Detect which cell encompasses the target text, then output its (X, Y) center coordinate. 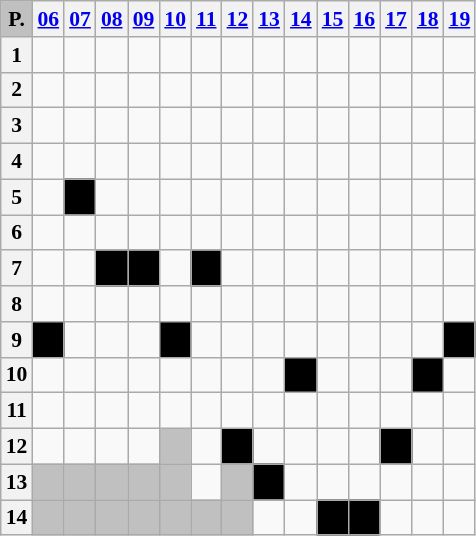
15 (333, 19)
P. (17, 19)
07 (80, 19)
17 (396, 19)
6 (17, 233)
06 (48, 19)
18 (428, 19)
08 (112, 19)
4 (17, 162)
3 (17, 126)
16 (364, 19)
1 (17, 55)
8 (17, 304)
09 (144, 19)
2 (17, 90)
19 (460, 19)
